Search for the cell housing the specified text and yield its (x, y) center coordinate. 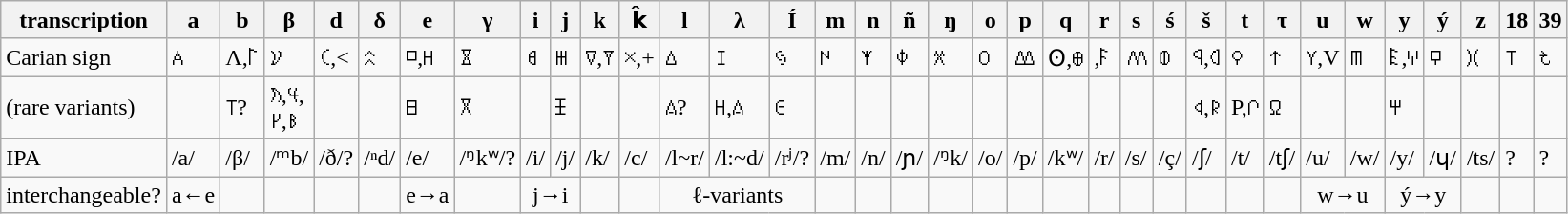
u (1323, 20)
ñ (909, 20)
𐊷 (1025, 57)
/t/ (1244, 158)
𐋆 (1550, 57)
𐤧,𐤭 (1206, 57)
𐊳 (909, 57)
/tʃ/ (1283, 158)
j→i (551, 194)
ℓ-variants (737, 194)
IPA (84, 158)
/o/ (991, 158)
Carian sign (84, 57)
𐋐 (1405, 107)
l (684, 20)
/s/ (1136, 158)
𐋊 (288, 57)
/u/ (1323, 158)
18 (1517, 20)
/n/ (873, 158)
δ (380, 20)
𐊰 (1136, 57)
𐊦 (739, 57)
/ᵑkʷ/? (488, 158)
Λ,𐊩 (242, 57)
o (991, 20)
/ⁿd/ (380, 158)
t (1244, 20)
ŋ (951, 20)
𐋏,𐋎 (739, 107)
𐊴,+ (639, 57)
p (1025, 20)
/ᵑk/ (951, 158)
a←e (193, 194)
/kʷ/ (1065, 158)
𐊭 (1244, 57)
𐊢,< (336, 57)
š (1206, 20)
z (1480, 20)
k (599, 20)
𐊻 (1443, 57)
𐋄 (951, 57)
m (836, 20)
k̂ (639, 20)
ý→y (1423, 194)
/j/ (565, 158)
/c/ (639, 158)
/y/ (1405, 158)
𐊸 (1170, 57)
ý (1443, 20)
/ç/ (1170, 158)
𐋅 (565, 57)
/β/ (242, 158)
/m/ (836, 158)
𐋇 (1283, 57)
𐊱? (242, 107)
𐋂 (1480, 57)
𐋁 (488, 107)
𐊲,V (1323, 57)
𐊾 (380, 57)
y (1405, 20)
𐋀 (488, 57)
𐋎? (684, 107)
(rare variants) (84, 107)
/ɥ/ (1443, 158)
𐊧 (428, 107)
𐋉 (792, 107)
n (873, 20)
𐊱 (1517, 57)
/ð/? (336, 158)
𐊠 (193, 57)
w (1365, 20)
ʘ,𐊨 (1065, 57)
b (242, 20)
/k/ (599, 158)
/ᵐb/ (288, 158)
Í (792, 20)
𐋋,𐋌,𐋍,𐊡 (288, 107)
a (193, 20)
𐊹 (536, 57)
𐊺,𐋏 (428, 57)
/ts/ (1480, 158)
/a/ (193, 158)
ś (1170, 20)
s (1136, 20)
𐊫 (991, 57)
𐊪 (836, 57)
𐊵 (873, 57)
r (1104, 20)
/r/ (1104, 158)
39 (1550, 20)
λ (739, 20)
q (1065, 20)
w→u (1343, 194)
d (336, 20)
transcription (84, 20)
𐋃 (792, 57)
/l~r/ (684, 158)
/i/ (536, 158)
𐊶 (1283, 107)
e (428, 20)
/p/ (1025, 158)
j (565, 20)
/ɲ/ (909, 158)
/w/ (1365, 158)
,𐊥 (1104, 57)
/ʃ/ (1206, 158)
/rʲ/? (792, 158)
β (288, 20)
𐊿 (1365, 57)
interchangeable? (84, 194)
i (536, 20)
𐊮,𐊯 (1206, 107)
τ (1283, 20)
𐊣 (684, 57)
𐊤,𐋈 (1405, 57)
Ρ,𐊬 (1244, 107)
/e/ (428, 158)
𐤴 (565, 107)
e→a (428, 194)
/l:~d/ (739, 158)
𐊼,𐊽 (599, 57)
γ (488, 20)
